Find where the given text appears and provide that cell's center as [X, Y] coordinate. 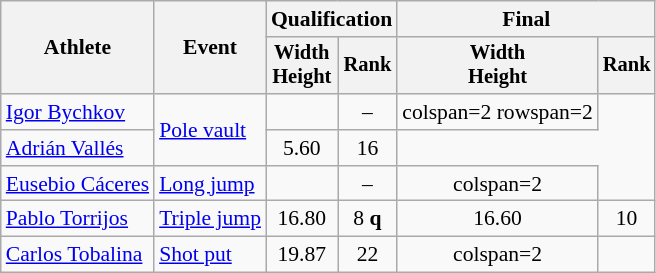
Pablo Torrijos [78, 219]
16 [368, 148]
Pole vault [210, 130]
16.80 [302, 219]
Athlete [78, 48]
Event [210, 48]
8 q [368, 219]
Shot put [210, 255]
Long jump [210, 184]
5.60 [302, 148]
Final [526, 19]
Carlos Tobalina [78, 255]
22 [368, 255]
Igor Bychkov [78, 112]
Adrián Vallés [78, 148]
Qualification [332, 19]
10 [627, 219]
Eusebio Cáceres [78, 184]
Triple jump [210, 219]
colspan=2 rowspan=2 [498, 112]
16.60 [498, 219]
19.87 [302, 255]
